Search for the cell housing the specified text and yield its (x, y) center coordinate. 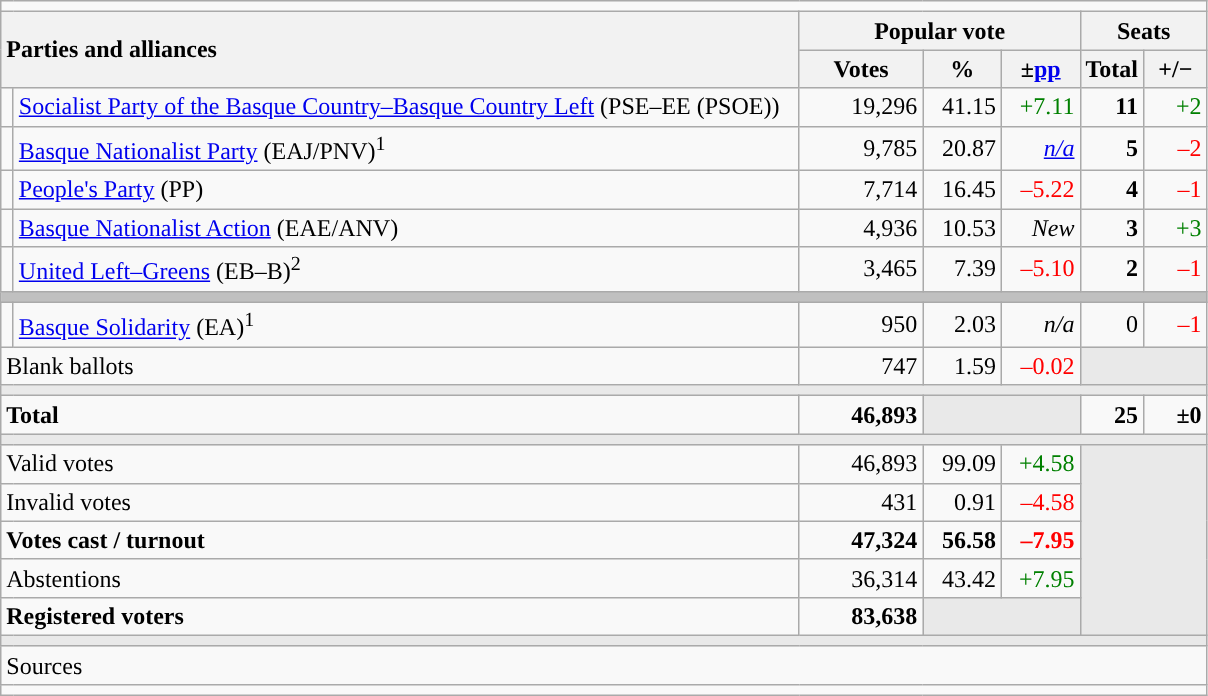
–4.58 (1040, 502)
+7.95 (1040, 578)
Abstentions (400, 578)
7.39 (962, 270)
–5.22 (1040, 190)
99.09 (962, 464)
Valid votes (400, 464)
Basque Nationalist Action (EAE/ANV) (406, 228)
25 (1112, 415)
47,324 (861, 540)
5 (1112, 148)
–0.02 (1040, 366)
2.03 (962, 324)
16.45 (962, 190)
–2 (1176, 148)
1.59 (962, 366)
+7.11 (1040, 107)
4,936 (861, 228)
% (962, 69)
Votes cast / turnout (400, 540)
950 (861, 324)
36,314 (861, 578)
3 (1112, 228)
2 (1112, 270)
10.53 (962, 228)
0 (1112, 324)
Parties and alliances (400, 50)
+2 (1176, 107)
41.15 (962, 107)
56.58 (962, 540)
±0 (1176, 415)
Socialist Party of the Basque Country–Basque Country Left (PSE–EE (PSOE)) (406, 107)
–5.10 (1040, 270)
Basque Nationalist Party (EAJ/PNV)1 (406, 148)
20.87 (962, 148)
Basque Solidarity (EA)1 (406, 324)
United Left–Greens (EB–B)2 (406, 270)
19,296 (861, 107)
Sources (604, 665)
+3 (1176, 228)
4 (1112, 190)
0.91 (962, 502)
Blank ballots (400, 366)
747 (861, 366)
83,638 (861, 616)
+/− (1176, 69)
Popular vote (940, 31)
Registered voters (400, 616)
Invalid votes (400, 502)
Votes (861, 69)
New (1040, 228)
11 (1112, 107)
3,465 (861, 270)
±pp (1040, 69)
People's Party (PP) (406, 190)
43.42 (962, 578)
+4.58 (1040, 464)
Seats (1144, 31)
431 (861, 502)
–7.95 (1040, 540)
7,714 (861, 190)
9,785 (861, 148)
